Scan for the cell matching the given text and deliver its (X, Y) coordinate at center. 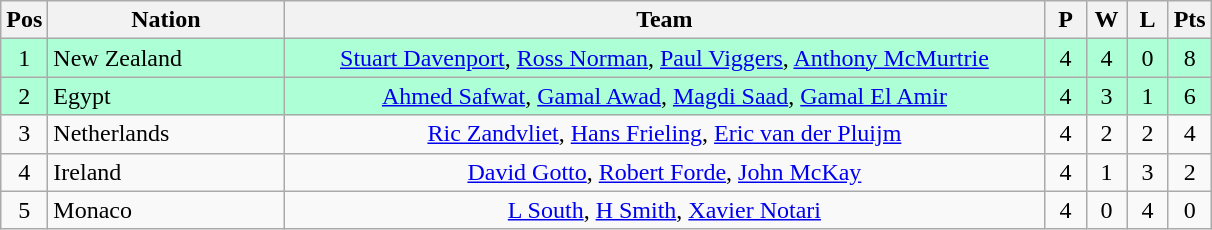
Pts (1190, 20)
Netherlands (166, 134)
6 (1190, 96)
P (1066, 20)
New Zealand (166, 58)
8 (1190, 58)
David Gotto, Robert Forde, John McKay (664, 172)
Stuart Davenport, Ross Norman, Paul Viggers, Anthony McMurtrie (664, 58)
Pos (24, 20)
Egypt (166, 96)
Monaco (166, 210)
Ahmed Safwat, Gamal Awad, Magdi Saad, Gamal El Amir (664, 96)
W (1106, 20)
Nation (166, 20)
5 (24, 210)
Team (664, 20)
Ric Zandvliet, Hans Frieling, Eric van der Pluijm (664, 134)
L (1148, 20)
Ireland (166, 172)
L South, H Smith, Xavier Notari (664, 210)
